Identify which cell holds the provided text, then report its [x, y] central coordinate. 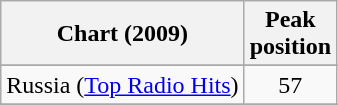
Russia (Top Radio Hits) [122, 85]
57 [290, 85]
Peakposition [290, 34]
Chart (2009) [122, 34]
